Output the (x, y) coordinate of the center of the cell containing the given text.  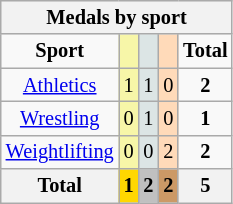
Wrestling (60, 118)
Athletics (60, 85)
5 (205, 186)
Sport (60, 51)
Medals by sport (117, 17)
Weightlifting (60, 152)
